For the text-containing cell, return its midpoint in [X, Y] coordinate format. 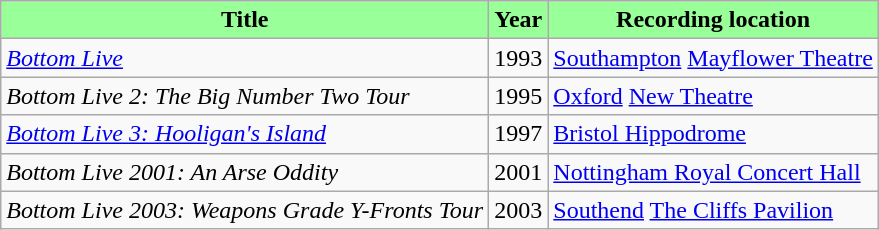
Southampton Mayflower Theatre [714, 58]
Southend The Cliffs Pavilion [714, 210]
Oxford New Theatre [714, 96]
Title [245, 20]
Bottom Live 2003: Weapons Grade Y-Fronts Tour [245, 210]
Bottom Live 3: Hooligan's Island [245, 134]
2001 [518, 172]
1995 [518, 96]
Bottom Live 2001: An Arse Oddity [245, 172]
Nottingham Royal Concert Hall [714, 172]
Bottom Live [245, 58]
Bristol Hippodrome [714, 134]
Recording location [714, 20]
Year [518, 20]
1993 [518, 58]
2003 [518, 210]
Bottom Live 2: The Big Number Two Tour [245, 96]
1997 [518, 134]
